Search for the cell housing the specified text and yield its (x, y) center coordinate. 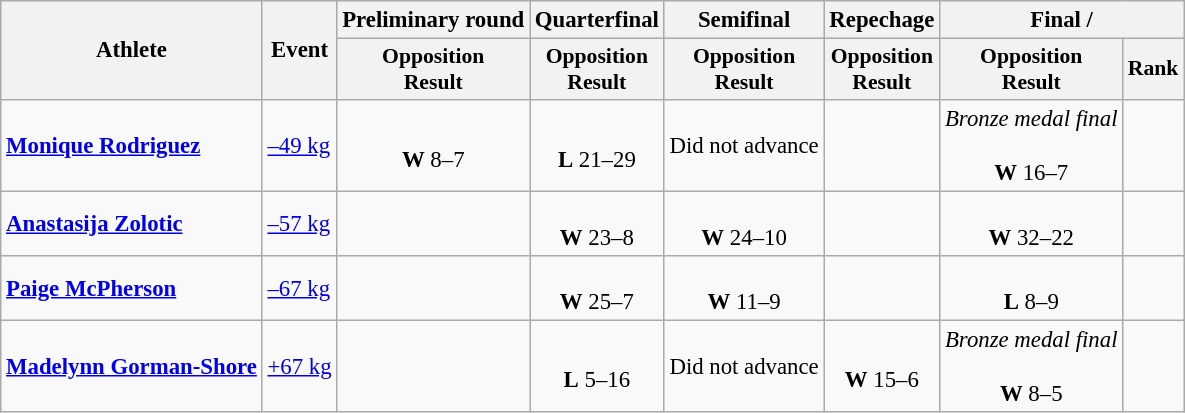
L 5–16 (598, 366)
Quarterfinal (598, 20)
–49 kg (300, 146)
W 25–7 (598, 288)
Monique Rodriguez (132, 146)
W 32–22 (1032, 224)
Anastasija Zolotic (132, 224)
Bronze medal finalW 8–5 (1032, 366)
Repechage (882, 20)
Paige McPherson (132, 288)
Preliminary round (434, 20)
–67 kg (300, 288)
+67 kg (300, 366)
Rank (1154, 70)
L 21–29 (598, 146)
W 23–8 (598, 224)
Madelynn Gorman-Shore (132, 366)
Athlete (132, 50)
–57 kg (300, 224)
Final / (1062, 20)
L 8–9 (1032, 288)
W 8–7 (434, 146)
Semifinal (744, 20)
Bronze medal finalW 16–7 (1032, 146)
W 15–6 (882, 366)
W 11–9 (744, 288)
W 24–10 (744, 224)
Event (300, 50)
